Locate the cell with the specified text and output its (X, Y) center coordinate. 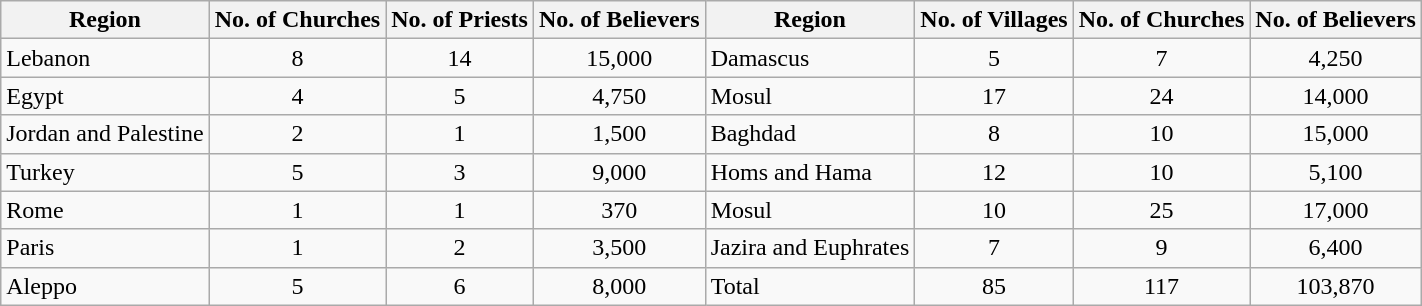
Damascus (810, 58)
17 (994, 96)
Lebanon (105, 58)
Aleppo (105, 286)
8,000 (619, 286)
3,500 (619, 248)
103,870 (1336, 286)
9 (1162, 248)
24 (1162, 96)
12 (994, 172)
Homs and Hama (810, 172)
370 (619, 210)
Egypt (105, 96)
Rome (105, 210)
25 (1162, 210)
No. of Priests (460, 20)
4,250 (1336, 58)
Total (810, 286)
117 (1162, 286)
17,000 (1336, 210)
6 (460, 286)
14,000 (1336, 96)
5,100 (1336, 172)
Baghdad (810, 134)
Jazira and Euphrates (810, 248)
14 (460, 58)
1,500 (619, 134)
6,400 (1336, 248)
4,750 (619, 96)
9,000 (619, 172)
85 (994, 286)
Jordan and Palestine (105, 134)
4 (298, 96)
Paris (105, 248)
Turkey (105, 172)
3 (460, 172)
No. of Villages (994, 20)
